Provide the (x, y) coordinate of the cell's center where the given text is located.  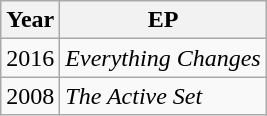
Everything Changes (163, 58)
Year (30, 20)
2016 (30, 58)
2008 (30, 96)
The Active Set (163, 96)
EP (163, 20)
